Search for the cell housing the specified text and yield its (X, Y) center coordinate. 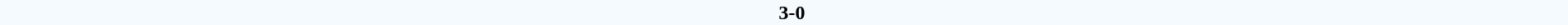
3-0 (791, 12)
